Detect which cell encompasses the target text, then output its [x, y] center coordinate. 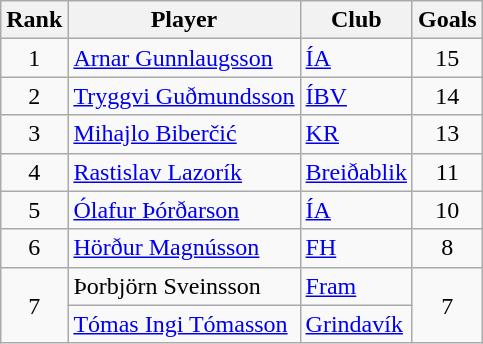
KR [356, 134]
Fram [356, 286]
Hörður Magnússon [184, 248]
Club [356, 20]
8 [447, 248]
Player [184, 20]
15 [447, 58]
FH [356, 248]
10 [447, 210]
3 [34, 134]
14 [447, 96]
Ólafur Þórðarson [184, 210]
5 [34, 210]
Rank [34, 20]
Tómas Ingi Tómasson [184, 324]
Mihajlo Biberčić [184, 134]
6 [34, 248]
Þorbjörn Sveinsson [184, 286]
Goals [447, 20]
11 [447, 172]
2 [34, 96]
Rastislav Lazorík [184, 172]
Grindavík [356, 324]
13 [447, 134]
Arnar Gunnlaugsson [184, 58]
1 [34, 58]
Tryggvi Guðmundsson [184, 96]
Breiðablik [356, 172]
4 [34, 172]
ÍBV [356, 96]
